Determine the [X, Y] coordinate at the center of the cell enclosing the given text.  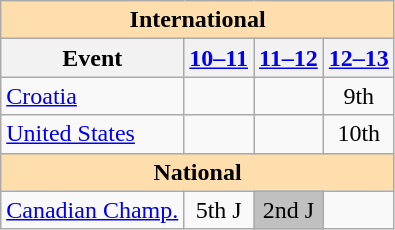
5th J [219, 210]
2nd J [289, 210]
12–13 [358, 58]
10–11 [219, 58]
National [198, 172]
9th [358, 96]
10th [358, 134]
United States [92, 134]
Event [92, 58]
Croatia [92, 96]
Canadian Champ. [92, 210]
International [198, 20]
11–12 [289, 58]
